For the text-containing cell, return its midpoint in (X, Y) coordinate format. 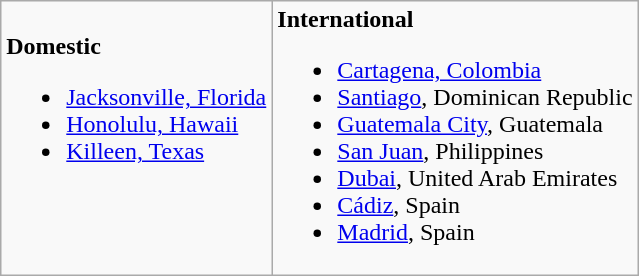
Domestic Jacksonville, Florida Honolulu, Hawaii Killeen, Texas (136, 138)
